Detect which cell encompasses the target text, then output its (X, Y) center coordinate. 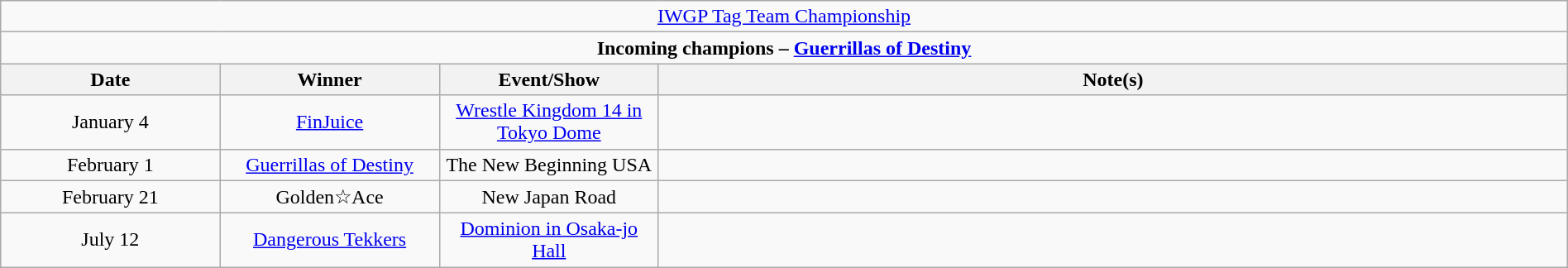
Dangerous Tekkers (329, 240)
Winner (329, 79)
Event/Show (549, 79)
Guerrillas of Destiny (329, 165)
FinJuice (329, 122)
February 21 (111, 197)
New Japan Road (549, 197)
Wrestle Kingdom 14 in Tokyo Dome (549, 122)
IWGP Tag Team Championship (784, 17)
Date (111, 79)
January 4 (111, 122)
Note(s) (1113, 79)
The New Beginning USA (549, 165)
Incoming champions – Guerrillas of Destiny (784, 48)
July 12 (111, 240)
Dominion in Osaka-jo Hall (549, 240)
Golden☆Ace (329, 197)
February 1 (111, 165)
